Return [X, Y] of the center of cell containing provided text 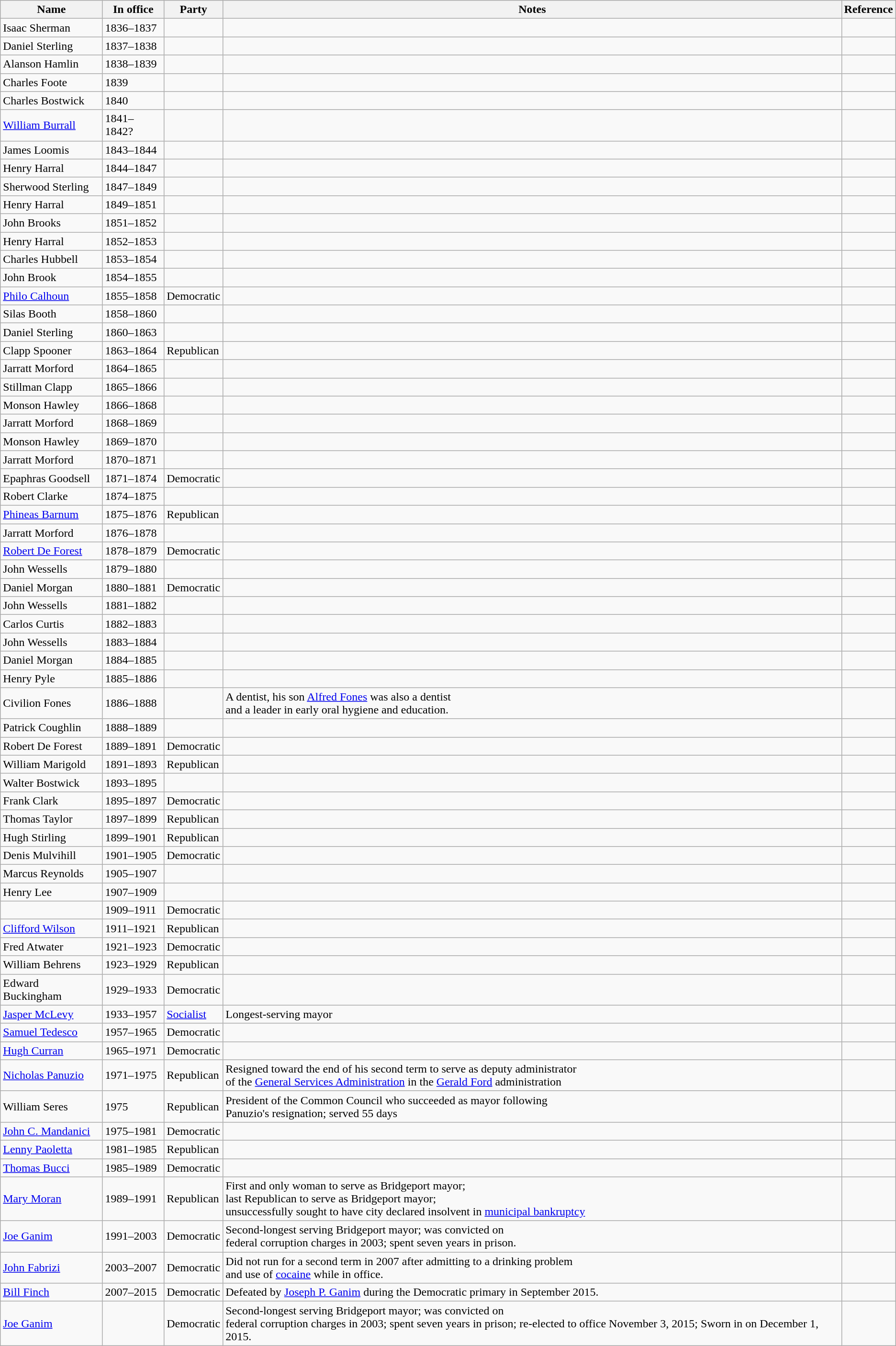
2003–2007 [133, 1268]
Notes [532, 10]
1853–1854 [133, 260]
Frank Clark [52, 801]
1888–1889 [133, 728]
Samuel Tedesco [52, 1032]
Thomas Bucci [52, 1168]
Longest-serving mayor [532, 1014]
William Burrall [52, 125]
1971–1975 [133, 1075]
1893–1895 [133, 782]
Carlos Curtis [52, 624]
John C. Mandanici [52, 1131]
1907–1909 [133, 892]
Sherwood Sterling [52, 186]
1933–1957 [133, 1014]
1847–1849 [133, 186]
1884–1885 [133, 660]
2007–2015 [133, 1292]
Henry Lee [52, 892]
Edward Buckingham [52, 989]
Marcus Reynolds [52, 874]
Stillman Clapp [52, 387]
Walter Bostwick [52, 782]
1874–1875 [133, 496]
Name [52, 10]
1975 [133, 1106]
William Behrens [52, 965]
Silas Booth [52, 314]
1875–1876 [133, 514]
Bill Finch [52, 1292]
Clapp Spooner [52, 351]
1975–1981 [133, 1131]
Denis Mulvihill [52, 856]
Mary Moran [52, 1199]
John Fabrizi [52, 1268]
Civilion Fones [52, 703]
1985–1989 [133, 1168]
1889–1891 [133, 746]
1855–1858 [133, 296]
1929–1933 [133, 989]
1897–1899 [133, 819]
1899–1901 [133, 837]
1895–1897 [133, 801]
1876–1878 [133, 533]
1878–1879 [133, 551]
1869–1870 [133, 441]
1841–1842? [133, 125]
James Loomis [52, 150]
1909–1911 [133, 910]
1921–1923 [133, 947]
In office [133, 10]
Hugh Curran [52, 1051]
1879–1880 [133, 569]
1858–1860 [133, 314]
1965–1971 [133, 1051]
Fred Atwater [52, 947]
Hugh Stirling [52, 837]
1882–1883 [133, 624]
1923–1929 [133, 965]
Socialist [193, 1014]
Resigned toward the end of his second term to serve as deputy administratorof the General Services Administration in the Gerald Ford administration [532, 1075]
1871–1874 [133, 478]
1905–1907 [133, 874]
1989–1991 [133, 1199]
William Marigold [52, 764]
1881–1882 [133, 606]
1836–1837 [133, 28]
John Brooks [52, 223]
1852–1853 [133, 241]
Alanson Hamlin [52, 64]
Isaac Sherman [52, 28]
Defeated by Joseph P. Ganim during the Democratic primary in September 2015. [532, 1292]
1860–1863 [133, 332]
1870–1871 [133, 460]
Clifford Wilson [52, 928]
Charles Hubbell [52, 260]
1843–1844 [133, 150]
William Seres [52, 1106]
1880–1881 [133, 588]
1864–1865 [133, 369]
Epaphras Goodsell [52, 478]
Jasper McLevy [52, 1014]
Charles Foote [52, 82]
1891–1893 [133, 764]
1844–1847 [133, 168]
Thomas Taylor [52, 819]
1868–1869 [133, 423]
Philo Calhoun [52, 296]
1883–1884 [133, 642]
1911–1921 [133, 928]
Phineas Barnum [52, 514]
Patrick Coughlin [52, 728]
1957–1965 [133, 1032]
1865–1866 [133, 387]
1863–1864 [133, 351]
1854–1855 [133, 278]
1885–1886 [133, 679]
1840 [133, 101]
1866–1868 [133, 405]
Nicholas Panuzio [52, 1075]
Henry Pyle [52, 679]
1838–1839 [133, 64]
President of the Common Council who succeeded as mayor followingPanuzio's resignation; served 55 days [532, 1106]
1886–1888 [133, 703]
Party [193, 10]
Second-longest serving Bridgeport mayor; was convicted onfederal corruption charges in 2003; spent seven years in prison. [532, 1236]
Robert Clarke [52, 496]
1851–1852 [133, 223]
A dentist, his son Alfred Fones was also a dentistand a leader in early oral hygiene and education. [532, 703]
Reference [868, 10]
John Brook [52, 278]
1837–1838 [133, 46]
1991–2003 [133, 1236]
1849–1851 [133, 204]
Lenny Paoletta [52, 1149]
1981–1985 [133, 1149]
Did not run for a second term in 2007 after admitting to a drinking problemand use of cocaine while in office. [532, 1268]
1901–1905 [133, 856]
1839 [133, 82]
Charles Bostwick [52, 101]
